Find where the given text appears and provide that cell's center as [x, y] coordinate. 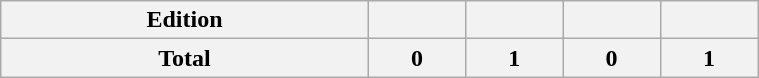
Total [185, 58]
Edition [185, 20]
